For the text-containing cell, return its midpoint in [x, y] coordinate format. 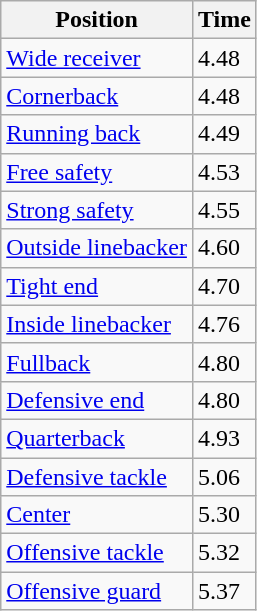
4.60 [224, 248]
Offensive tackle [97, 553]
4.53 [224, 172]
Offensive guard [97, 591]
4.70 [224, 286]
Running back [97, 134]
Fullback [97, 362]
Inside linebacker [97, 324]
Defensive end [97, 400]
Free safety [97, 172]
4.93 [224, 438]
4.55 [224, 210]
4.76 [224, 324]
Quarterback [97, 438]
5.32 [224, 553]
5.30 [224, 515]
Defensive tackle [97, 477]
Center [97, 515]
4.49 [224, 134]
Strong safety [97, 210]
5.06 [224, 477]
Outside linebacker [97, 248]
Wide receiver [97, 58]
Cornerback [97, 96]
Tight end [97, 286]
Position [97, 20]
5.37 [224, 591]
Time [224, 20]
